Search for the cell housing the specified text and yield its (x, y) center coordinate. 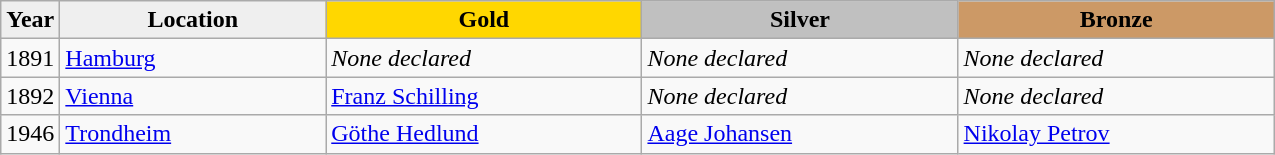
1892 (30, 96)
Trondheim (193, 134)
Vienna (193, 96)
Nikolay Petrov (1116, 134)
Gold (484, 20)
Silver (800, 20)
Year (30, 20)
Göthe Hedlund (484, 134)
Bronze (1116, 20)
Franz Schilling (484, 96)
Hamburg (193, 58)
1946 (30, 134)
1891 (30, 58)
Aage Johansen (800, 134)
Location (193, 20)
